Output the [X, Y] coordinate of the center of the cell containing the given text.  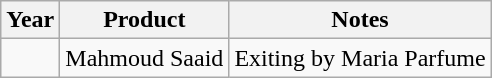
Product [144, 20]
Year [30, 20]
Exiting by Maria Parfume [360, 58]
Notes [360, 20]
Mahmoud Saaid [144, 58]
